Identify which cell holds the provided text, then report its (X, Y) central coordinate. 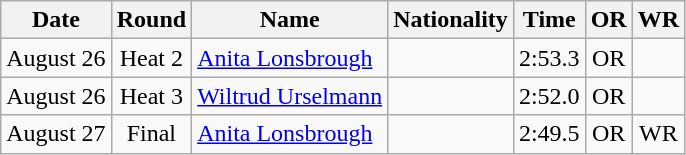
Nationality (451, 20)
Date (56, 20)
2:53.3 (549, 58)
2:49.5 (549, 134)
Final (151, 134)
Name (290, 20)
Heat 3 (151, 96)
2:52.0 (549, 96)
August 27 (56, 134)
Wiltrud Urselmann (290, 96)
Round (151, 20)
Time (549, 20)
Heat 2 (151, 58)
